For the text-containing cell, return its midpoint in (x, y) coordinate format. 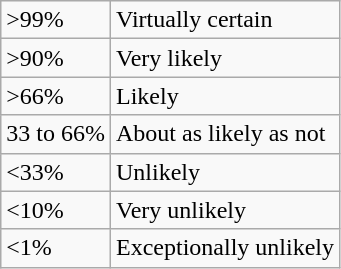
Unlikely (224, 172)
>66% (56, 96)
<33% (56, 172)
Very unlikely (224, 210)
Virtually certain (224, 20)
<10% (56, 210)
33 to 66% (56, 134)
>99% (56, 20)
Likely (224, 96)
About as likely as not (224, 134)
>90% (56, 58)
Very likely (224, 58)
Exceptionally unlikely (224, 248)
<1% (56, 248)
